Return the (X, Y) coordinate for the center point of the cell that contains the specified text.  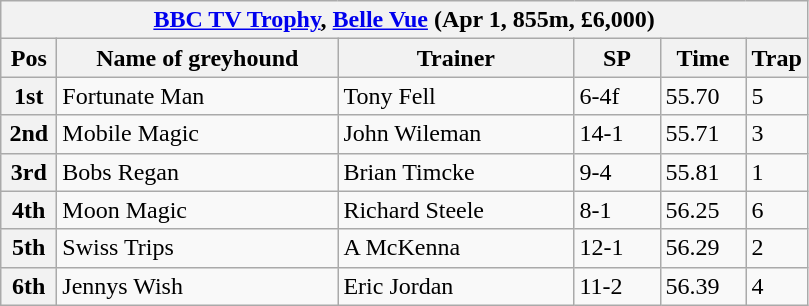
Brian Timcke (456, 172)
4th (29, 210)
6-4f (617, 96)
8-1 (617, 210)
Trap (776, 58)
56.39 (703, 286)
Eric Jordan (456, 286)
3 (776, 134)
BBC TV Trophy, Belle Vue (Apr 1, 855m, £6,000) (404, 20)
14-1 (617, 134)
56.25 (703, 210)
55.71 (703, 134)
5th (29, 248)
Time (703, 58)
1st (29, 96)
SP (617, 58)
Pos (29, 58)
12-1 (617, 248)
Tony Fell (456, 96)
Jennys Wish (198, 286)
4 (776, 286)
John Wileman (456, 134)
3rd (29, 172)
Trainer (456, 58)
Moon Magic (198, 210)
A McKenna (456, 248)
Mobile Magic (198, 134)
2 (776, 248)
2nd (29, 134)
55.81 (703, 172)
Richard Steele (456, 210)
Name of greyhound (198, 58)
6 (776, 210)
6th (29, 286)
Fortunate Man (198, 96)
55.70 (703, 96)
Swiss Trips (198, 248)
56.29 (703, 248)
5 (776, 96)
1 (776, 172)
Bobs Regan (198, 172)
11-2 (617, 286)
9-4 (617, 172)
